Locate the cell with the specified text and output its [X, Y] center coordinate. 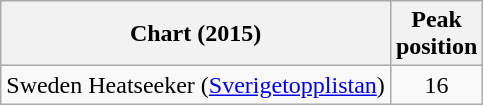
16 [436, 85]
Chart (2015) [196, 34]
Peakposition [436, 34]
Sweden Heatseeker (Sverigetopplistan) [196, 85]
